Find where the given text appears and provide that cell's center as [X, Y] coordinate. 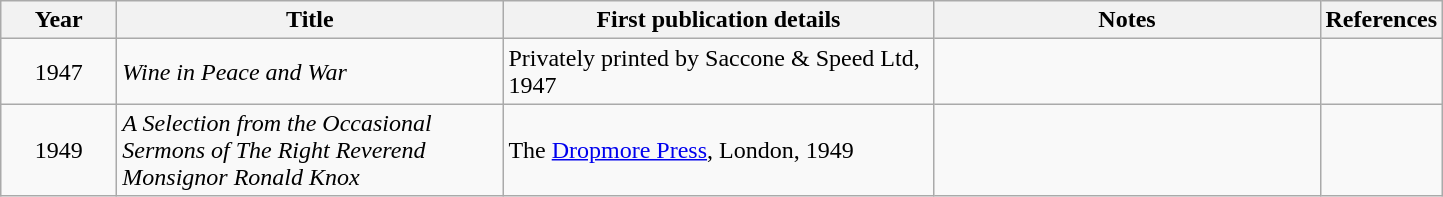
A Selection from the Occasional Sermons of The Right Reverend Monsignor Ronald Knox [310, 150]
1947 [59, 72]
Title [310, 20]
References [1382, 20]
The Dropmore Press, London, 1949 [718, 150]
Year [59, 20]
Privately printed by Saccone & Speed Ltd, 1947 [718, 72]
Wine in Peace and War [310, 72]
First publication details [718, 20]
1949 [59, 150]
Notes [1127, 20]
